Determine the [x, y] coordinate at the center of the cell enclosing the given text.  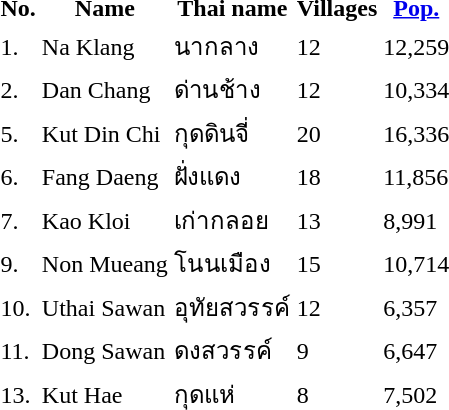
15 [336, 264]
ด่านช้าง [232, 90]
เก่ากลอย [232, 220]
Kao Kloi [104, 220]
9 [336, 350]
20 [336, 133]
Kut Din Chi [104, 133]
นากลาง [232, 46]
ดงสวรรค์ [232, 350]
Uthai Sawan [104, 307]
Fang Daeng [104, 176]
Dan Chang [104, 90]
Na Klang [104, 46]
โนนเมือง [232, 264]
ฝั่งแดง [232, 176]
Dong Sawan [104, 350]
กุดดินจี่ [232, 133]
13 [336, 220]
อุทัยสวรรค์ [232, 307]
Non Mueang [104, 264]
18 [336, 176]
